Capture the cell that displays the provided text and extract its (X, Y) central coordinate. 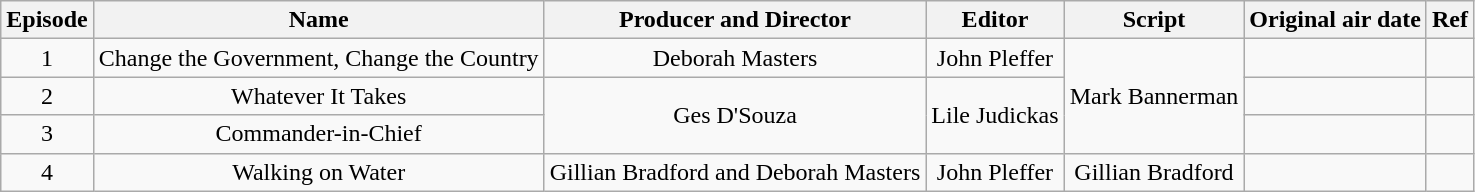
Walking on Water (318, 172)
Lile Judickas (995, 115)
Script (1154, 20)
3 (47, 134)
Ref (1450, 20)
Gillian Bradford and Deborah Masters (735, 172)
Ges D'Souza (735, 115)
Deborah Masters (735, 58)
Episode (47, 20)
Mark Bannerman (1154, 96)
Commander-in-Chief (318, 134)
2 (47, 96)
Change the Government, Change the Country (318, 58)
4 (47, 172)
Producer and Director (735, 20)
1 (47, 58)
Gillian Bradford (1154, 172)
Editor (995, 20)
Name (318, 20)
Whatever It Takes (318, 96)
Original air date (1336, 20)
